Identify which cell holds the provided text, then report its [X, Y] central coordinate. 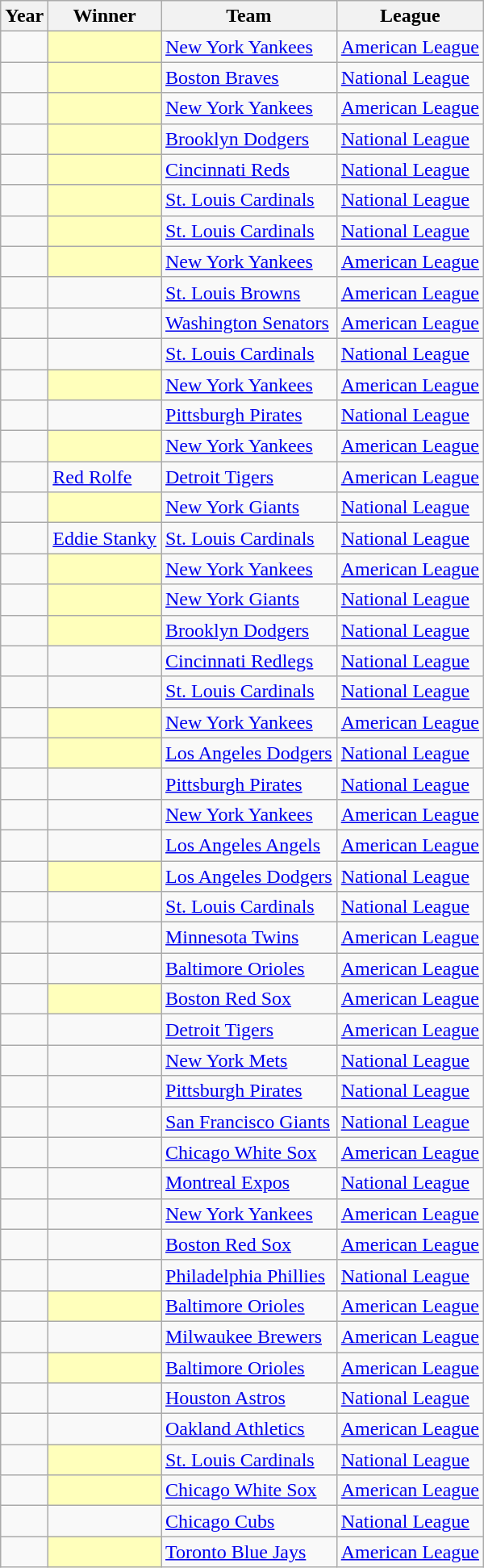
Winner [105, 16]
Oakland Athletics [249, 1429]
San Francisco Giants [249, 1122]
Los Angeles Angels [249, 845]
Minnesota Twins [249, 938]
Washington Senators [249, 323]
New York Mets [249, 1060]
League [410, 16]
St. Louis Browns [249, 292]
Year [24, 16]
Red Rolfe [105, 477]
Montreal Expos [249, 1183]
Philadelphia Phillies [249, 1275]
Toronto Blue Jays [249, 1552]
Houston Astros [249, 1399]
Cincinnati Reds [249, 169]
Team [249, 16]
Boston Braves [249, 77]
Cincinnati Redlegs [249, 661]
Eddie Stanky [105, 538]
Milwaukee Brewers [249, 1336]
Chicago Cubs [249, 1521]
